Output the (X, Y) coordinate of the center of the cell containing the given text.  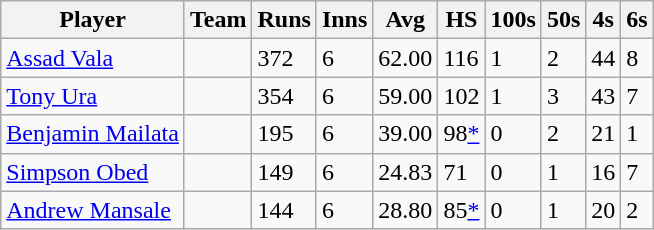
102 (462, 96)
24.83 (406, 172)
39.00 (406, 134)
50s (563, 20)
43 (604, 96)
372 (284, 58)
Assad Vala (93, 58)
144 (284, 210)
Andrew Mansale (93, 210)
Runs (284, 20)
21 (604, 134)
149 (284, 172)
6s (637, 20)
71 (462, 172)
Avg (406, 20)
116 (462, 58)
20 (604, 210)
4s (604, 20)
98* (462, 134)
44 (604, 58)
16 (604, 172)
28.80 (406, 210)
100s (513, 20)
59.00 (406, 96)
Player (93, 20)
85* (462, 210)
Benjamin Mailata (93, 134)
HS (462, 20)
195 (284, 134)
Team (218, 20)
Simpson Obed (93, 172)
354 (284, 96)
8 (637, 58)
62.00 (406, 58)
3 (563, 96)
Inns (344, 20)
Tony Ura (93, 96)
